Provide the (x, y) coordinate of the cell's center where the given text is located.  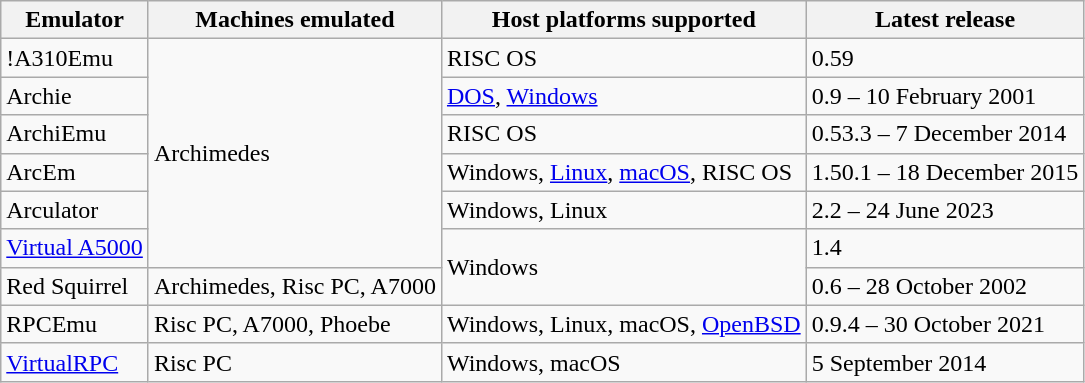
Machines emulated (294, 20)
DOS, Windows (624, 96)
Host platforms supported (624, 20)
Archie (75, 96)
Virtual A5000 (75, 248)
Risc PC, A7000, Phoebe (294, 324)
5 September 2014 (945, 362)
Windows, Linux, macOS, OpenBSD (624, 324)
2.2 – 24 June 2023 (945, 210)
Arculator (75, 210)
1.4 (945, 248)
RPCEmu (75, 324)
Windows (624, 267)
0.53.3 – 7 December 2014 (945, 134)
0.59 (945, 58)
Windows, Linux, macOS, RISC OS (624, 172)
0.9.4 – 30 October 2021 (945, 324)
Windows, Linux (624, 210)
Latest release (945, 20)
Windows, macOS (624, 362)
ArchiEmu (75, 134)
0.6 – 28 October 2002 (945, 286)
0.9 – 10 February 2001 (945, 96)
1.50.1 – 18 December 2015 (945, 172)
VirtualRPC (75, 362)
Emulator (75, 20)
Archimedes (294, 153)
ArcEm (75, 172)
Risc PC (294, 362)
Archimedes, Risc PC, A7000 (294, 286)
Red Squirrel (75, 286)
!A310Emu (75, 58)
